Determine the [X, Y] coordinate at the center of the cell enclosing the given text.  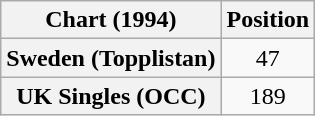
189 [268, 96]
Position [268, 20]
Chart (1994) [111, 20]
47 [268, 58]
Sweden (Topplistan) [111, 58]
UK Singles (OCC) [111, 96]
